From the cell containing the given text, extract its center point as [X, Y] coordinate. 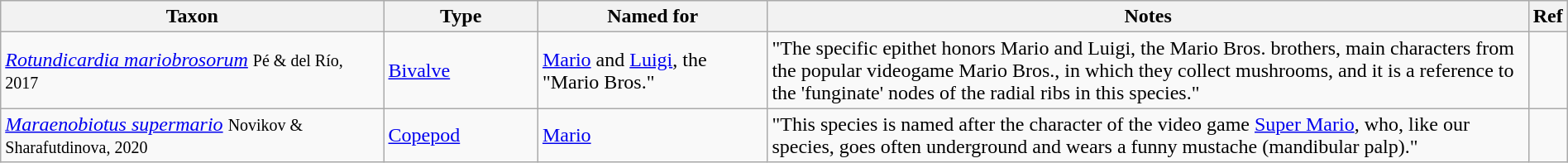
Taxon [192, 17]
Mario and Luigi, the "Mario Bros." [653, 70]
Mario [653, 136]
Type [461, 17]
Bivalve [461, 70]
Rotundicardia mariobrosorum Pé & del Río, 2017 [192, 70]
Named for [653, 17]
Notes [1148, 17]
Copepod [461, 136]
Ref [1548, 17]
Maraenobiotus supermario Novikov & Sharafutdinova, 2020 [192, 136]
